Extract the [x, y] coordinate from the center of the cell holding the provided text.  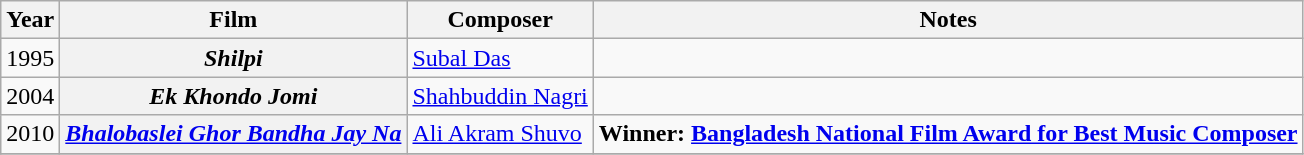
Winner: Bangladesh National Film Award for Best Music Composer [948, 134]
Year [30, 20]
Notes [948, 20]
Ek Khondo Jomi [234, 96]
Composer [500, 20]
Ali Akram Shuvo [500, 134]
1995 [30, 58]
2004 [30, 96]
Bhalobaslei Ghor Bandha Jay Na [234, 134]
Subal Das [500, 58]
Shilpi [234, 58]
Shahbuddin Nagri [500, 96]
2010 [30, 134]
Film [234, 20]
